Determine the (x, y) coordinate at the center of the cell enclosing the given text.  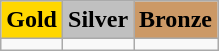
Bronze (176, 20)
Gold (32, 20)
Silver (98, 20)
